Return [x, y] of the center of cell containing provided text 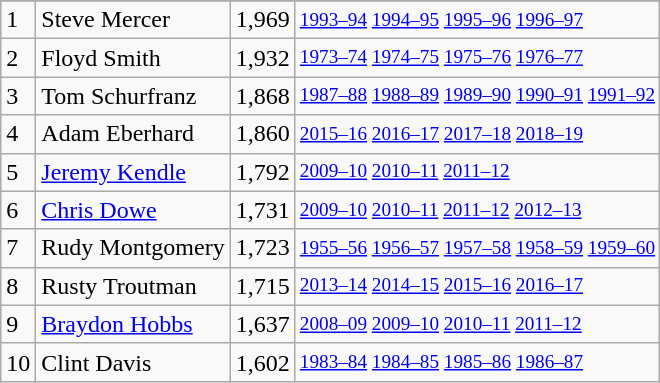
3 [18, 96]
Adam Eberhard [133, 134]
1987–88 1988–89 1989–90 1990–91 1991–92 [477, 96]
1,792 [262, 172]
7 [18, 248]
8 [18, 286]
1,932 [262, 58]
Rusty Troutman [133, 286]
9 [18, 324]
1,715 [262, 286]
2013–14 2014–15 2015–16 2016–17 [477, 286]
Braydon Hobbs [133, 324]
Chris Dowe [133, 210]
2009–10 2010–11 2011–12 [477, 172]
1983–84 1984–85 1985–86 1986–87 [477, 362]
1955–56 1956–57 1957–58 1958–59 1959–60 [477, 248]
Steve Mercer [133, 20]
6 [18, 210]
2008–09 2009–10 2010–11 2011–12 [477, 324]
1,860 [262, 134]
1,731 [262, 210]
1973–74 1974–75 1975–76 1976–77 [477, 58]
1,868 [262, 96]
1,602 [262, 362]
Rudy Montgomery [133, 248]
2009–10 2010–11 2011–12 2012–13 [477, 210]
Floyd Smith [133, 58]
2015–16 2016–17 2017–18 2018–19 [477, 134]
1 [18, 20]
1993–94 1994–95 1995–96 1996–97 [477, 20]
Clint Davis [133, 362]
4 [18, 134]
Tom Schurfranz [133, 96]
1,723 [262, 248]
10 [18, 362]
2 [18, 58]
1,637 [262, 324]
Jeremy Kendle [133, 172]
1,969 [262, 20]
5 [18, 172]
